Extract the [X, Y] coordinate from the center of the cell holding the provided text.  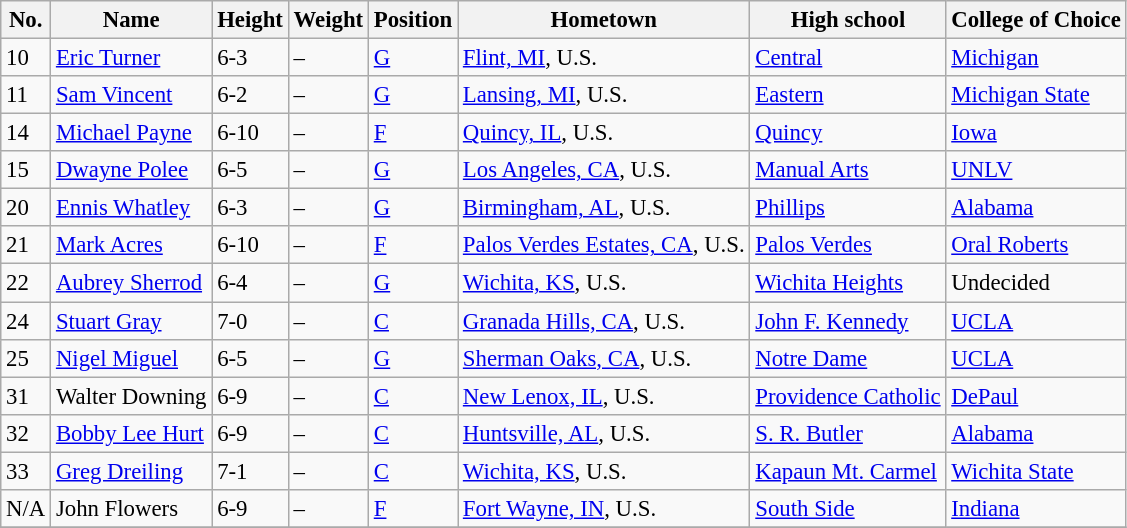
Wichita Heights [848, 283]
22 [26, 283]
Huntsville, AL, U.S. [604, 433]
S. R. Butler [848, 433]
Bobby Lee Hurt [132, 433]
Flint, MI, U.S. [604, 58]
7-1 [250, 471]
Wichita State [1036, 471]
Quincy [848, 133]
Position [412, 20]
32 [26, 433]
Ennis Whatley [132, 208]
Nigel Miguel [132, 358]
Greg Dreiling [132, 471]
Dwayne Polee [132, 170]
Stuart Gray [132, 321]
6-2 [250, 95]
John Flowers [132, 509]
31 [26, 396]
Kapaun Mt. Carmel [848, 471]
Height [250, 20]
11 [26, 95]
College of Choice [1036, 20]
DePaul [1036, 396]
33 [26, 471]
High school [848, 20]
Mark Acres [132, 245]
John F. Kennedy [848, 321]
Michael Payne [132, 133]
24 [26, 321]
Notre Dame [848, 358]
Birmingham, AL, U.S. [604, 208]
Eric Turner [132, 58]
25 [26, 358]
Palos Verdes Estates, CA, U.S. [604, 245]
Iowa [1036, 133]
Fort Wayne, IN, U.S. [604, 509]
UNLV [1036, 170]
7-0 [250, 321]
New Lenox, IL, U.S. [604, 396]
Indiana [1036, 509]
Walter Downing [132, 396]
Granada Hills, CA, U.S. [604, 321]
20 [26, 208]
Lansing, MI, U.S. [604, 95]
Oral Roberts [1036, 245]
Los Angeles, CA, U.S. [604, 170]
Eastern [848, 95]
21 [26, 245]
Michigan State [1036, 95]
Aubrey Sherrod [132, 283]
6-4 [250, 283]
Sherman Oaks, CA, U.S. [604, 358]
Sam Vincent [132, 95]
Providence Catholic [848, 396]
Manual Arts [848, 170]
Phillips [848, 208]
15 [26, 170]
Hometown [604, 20]
Michigan [1036, 58]
Quincy, IL, U.S. [604, 133]
Name [132, 20]
Undecided [1036, 283]
N/A [26, 509]
South Side [848, 509]
Palos Verdes [848, 245]
Central [848, 58]
10 [26, 58]
Weight [328, 20]
14 [26, 133]
No. [26, 20]
